For the text-containing cell, return its midpoint in [x, y] coordinate format. 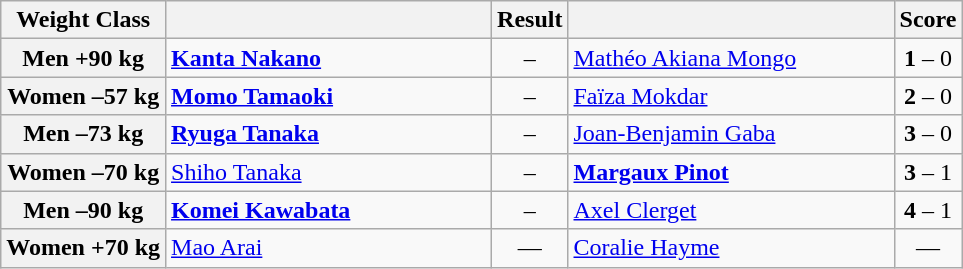
Women +70 kg [84, 248]
Coralie Hayme [731, 248]
Mao Arai [329, 248]
Axel Clerget [731, 210]
Faïza Mokdar [731, 96]
Result [530, 20]
Weight Class [84, 20]
4 – 1 [928, 210]
Men –90 kg [84, 210]
Mathéo Akiana Mongo [731, 58]
Ryuga Tanaka [329, 134]
Momo Tamaoki [329, 96]
Margaux Pinot [731, 172]
Joan-Benjamin Gaba [731, 134]
Men –73 kg [84, 134]
3 – 1 [928, 172]
Komei Kawabata [329, 210]
Men +90 kg [84, 58]
Kanta Nakano [329, 58]
Score [928, 20]
1 – 0 [928, 58]
Shiho Tanaka [329, 172]
3 – 0 [928, 134]
Women –70 kg [84, 172]
2 – 0 [928, 96]
Women –57 kg [84, 96]
